Identify which cell holds the provided text, then report its [X, Y] central coordinate. 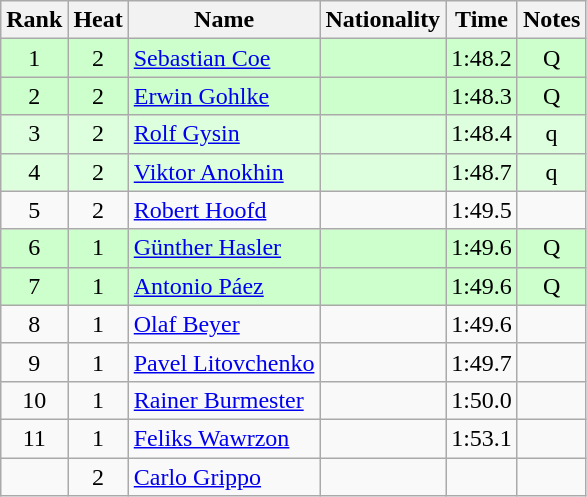
Rolf Gysin [224, 134]
Feliks Wawrzon [224, 438]
1:49.5 [482, 210]
1:48.2 [482, 58]
Antonio Páez [224, 286]
10 [34, 400]
1:50.0 [482, 400]
1:53.1 [482, 438]
11 [34, 438]
Name [224, 20]
3 [34, 134]
Nationality [383, 20]
Erwin Gohlke [224, 96]
9 [34, 362]
6 [34, 248]
7 [34, 286]
5 [34, 210]
Viktor Anokhin [224, 172]
8 [34, 324]
1:48.4 [482, 134]
Heat [98, 20]
Sebastian Coe [224, 58]
Time [482, 20]
Pavel Litovchenko [224, 362]
Robert Hoofd [224, 210]
Olaf Beyer [224, 324]
Notes [551, 20]
Günther Hasler [224, 248]
Carlo Grippo [224, 477]
Rank [34, 20]
1:49.7 [482, 362]
1:48.7 [482, 172]
4 [34, 172]
1:48.3 [482, 96]
Rainer Burmester [224, 400]
